Search for the cell housing the specified text and yield its [X, Y] center coordinate. 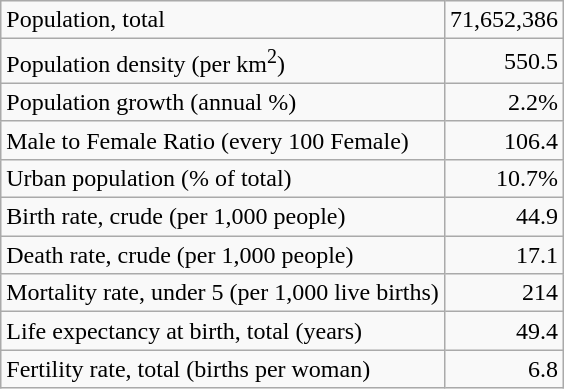
10.7% [504, 178]
214 [504, 293]
Population density (per km2) [223, 62]
Urban population (% of total) [223, 178]
6.8 [504, 369]
550.5 [504, 62]
71,652,386 [504, 20]
Life expectancy at birth, total (years) [223, 331]
44.9 [504, 217]
Death rate, crude (per 1,000 people) [223, 255]
Population, total [223, 20]
17.1 [504, 255]
Fertility rate, total (births per woman) [223, 369]
106.4 [504, 140]
Birth rate, crude (per 1,000 people) [223, 217]
Mortality rate, under 5 (per 1,000 live births) [223, 293]
Male to Female Ratio (every 100 Female) [223, 140]
2.2% [504, 102]
Population growth (annual %) [223, 102]
49.4 [504, 331]
